Determine the [x, y] coordinate at the center of the cell enclosing the given text.  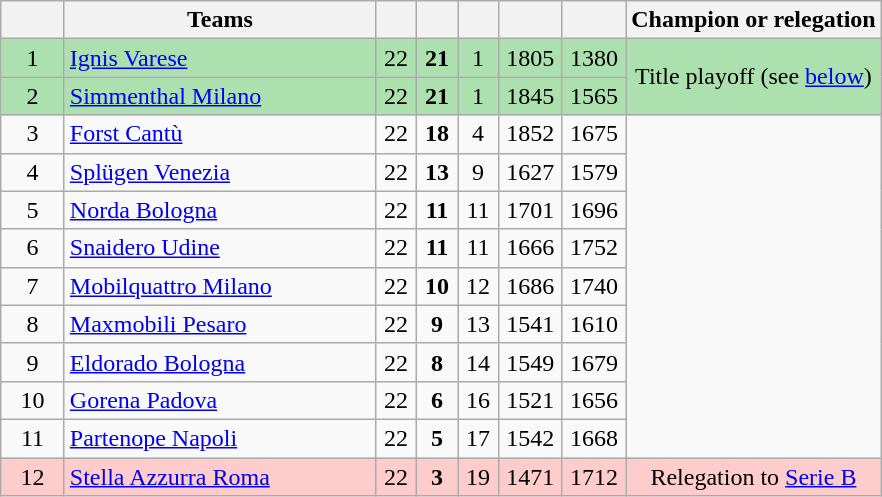
17 [478, 438]
1696 [594, 210]
1675 [594, 134]
7 [33, 286]
Forst Cantù [220, 134]
Relegation to Serie B [754, 477]
1565 [594, 96]
1380 [594, 58]
16 [478, 400]
1805 [531, 58]
1542 [531, 438]
1712 [594, 477]
1679 [594, 362]
1852 [531, 134]
Title playoff (see below) [754, 77]
1471 [531, 477]
1579 [594, 172]
Champion or relegation [754, 20]
1845 [531, 96]
Eldorado Bologna [220, 362]
1656 [594, 400]
Norda Bologna [220, 210]
14 [478, 362]
1701 [531, 210]
18 [436, 134]
2 [33, 96]
Maxmobili Pesaro [220, 324]
1541 [531, 324]
1752 [594, 248]
1740 [594, 286]
19 [478, 477]
Stella Azzurra Roma [220, 477]
1666 [531, 248]
1668 [594, 438]
1610 [594, 324]
1521 [531, 400]
1549 [531, 362]
Mobilquattro Milano [220, 286]
Partenope Napoli [220, 438]
Gorena Padova [220, 400]
Snaidero Udine [220, 248]
Teams [220, 20]
1627 [531, 172]
Splügen Venezia [220, 172]
Simmenthal Milano [220, 96]
Ignis Varese [220, 58]
1686 [531, 286]
